Determine the [x, y] coordinate at the center of the cell enclosing the given text.  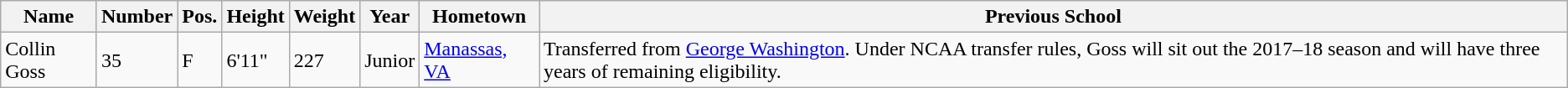
F [199, 60]
Collin Goss [49, 60]
Junior [390, 60]
Previous School [1054, 17]
6'11" [255, 60]
Name [49, 17]
35 [137, 60]
Weight [324, 17]
Number [137, 17]
227 [324, 60]
Height [255, 17]
Pos. [199, 17]
Manassas, VA [479, 60]
Year [390, 17]
Hometown [479, 17]
